Capture the cell that displays the provided text and extract its (x, y) central coordinate. 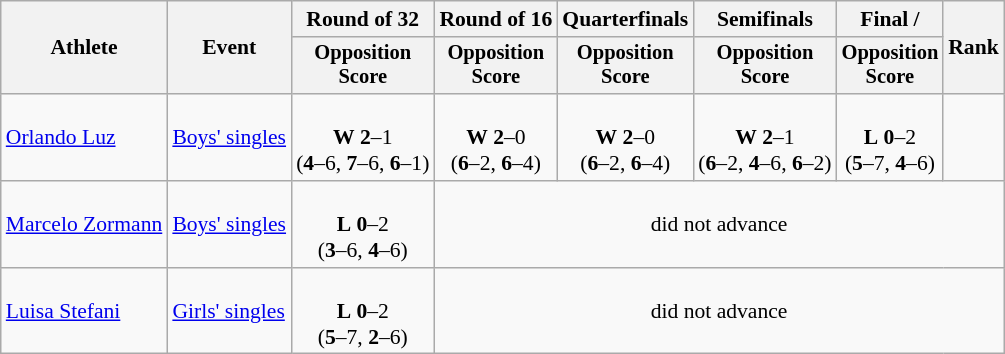
W 2–1 (4–6, 7–6, 6–1) (362, 138)
W 2–1 (6–2, 4–6, 6–2) (764, 138)
Rank (974, 48)
did not advance (718, 224)
Event (229, 48)
Final / (890, 19)
L 0–2 (3–6, 4–6) (362, 224)
Round of 16 (496, 19)
Semifinals (764, 19)
Round of 32 (362, 19)
Athlete (84, 48)
Marcelo Zormann (84, 224)
Orlando Luz (84, 138)
Quarterfinals (625, 19)
L 0–2 (5–7, 4–6) (890, 138)
